Identify which cell holds the provided text, then report its [x, y] central coordinate. 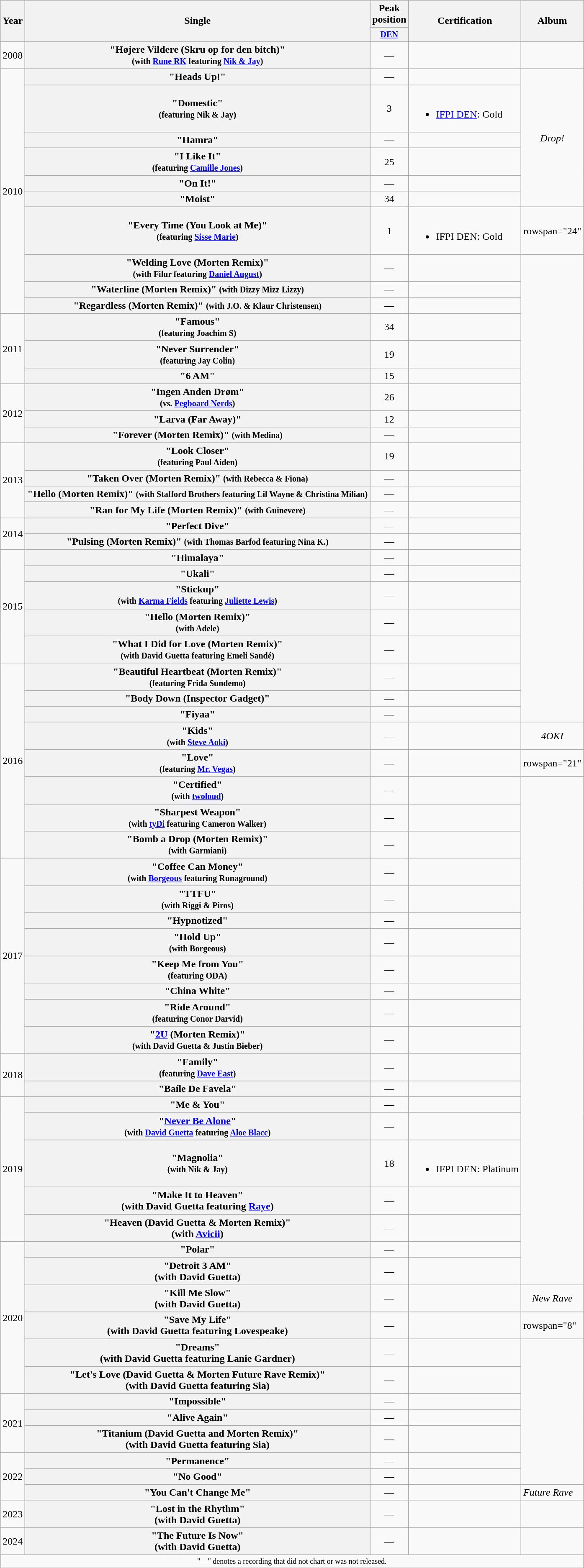
"Perfect Dive" [198, 526]
"Make It to Heaven"(with David Guetta featuring Raye) [198, 1201]
"Domestic" (featuring Nik & Jay) [198, 109]
"Taken Over (Morten Remix)" (with Rebecca & Fiona) [198, 478]
2024 [13, 1541]
"Hypnotized" [198, 921]
2021 [13, 1423]
Album [552, 21]
"Let's Love (David Guetta & Morten Future Rave Remix)"(with David Guetta featuring Sia) [198, 1380]
2022 [13, 1476]
IFPI DEN: Platinum [465, 1163]
"Certified"(with twoloud) [198, 791]
"Bomb a Drop (Morten Remix)"(with Garmiani) [198, 845]
"Kids"(with Steve Aoki) [198, 735]
"Heaven (David Guetta & Morten Remix)"(with Avicii) [198, 1228]
"Beautiful Heartbeat (Morten Remix)"(featuring Frida Sundemo) [198, 677]
"The Future Is Now"(with David Guetta) [198, 1541]
3 [389, 109]
"Me & You" [198, 1104]
2019 [13, 1169]
"Love"(featuring Mr. Vegas) [198, 763]
"Hamra" [198, 140]
"You Can't Change Me" [198, 1492]
2010 [13, 192]
26 [389, 397]
DEN [389, 35]
rowspan="24" [552, 231]
Future Rave [552, 1492]
"Look Closer"(featuring Paul Aiden) [198, 457]
"Regardless (Morten Remix)" (with J.O. & Klaur Christensen) [198, 305]
"No Good" [198, 1476]
2014 [13, 534]
"Sharpest Weapon"(with tyDi featuring Cameron Walker) [198, 817]
2023 [13, 1514]
"Kill Me Slow" (with David Guetta) [198, 1299]
"Hello (Morten Remix)" (with Stafford Brothers featuring Lil Wayne & Christina Milian) [198, 494]
"Heads Up!" [198, 77]
"Detroit 3 AM" (with David Guetta) [198, 1271]
"Baíle De Favela" [198, 1089]
"Moist" [198, 199]
"Impossible" [198, 1401]
"TTFU"(with Riggi & Piros) [198, 899]
"Larva (Far Away)" [198, 419]
"Himalaya" [198, 558]
"Keep Me from You"(featuring ODA) [198, 970]
"Never Be Alone" (with David Guetta featuring Aloe Blacc) [198, 1126]
2018 [13, 1075]
12 [389, 419]
18 [389, 1163]
2011 [13, 348]
"Polar" [198, 1250]
"Dreams" (with David Guetta featuring Lanie Gardner) [198, 1353]
"Waterline (Morten Remix)" (with Dizzy Mizz Lizzy) [198, 290]
2016 [13, 761]
"Titanium (David Guetta and Morten Remix)"(with David Guetta featuring Sia) [198, 1439]
Year [13, 21]
2020 [13, 1318]
"Welding Love (Morten Remix)" (with Filur featuring Daniel August) [198, 268]
"On It!" [198, 183]
"Every Time (You Look at Me)" (featuring Sisse Marie) [198, 231]
"Ran for My Life (Morten Remix)" (with Guinevere) [198, 510]
"Ukali" [198, 574]
"Højere Vildere (Skru op for den bitch)"(with Rune RK featuring Nik & Jay) [198, 55]
"Family"(featuring Dave East) [198, 1067]
2008 [13, 55]
"Forever (Morten Remix)" (with Medina) [198, 435]
"Stickup"(with Karma Fields featuring Juliette Lewis) [198, 595]
"Fiyaa" [198, 714]
New Rave [552, 1299]
2015 [13, 607]
Certification [465, 21]
"China White" [198, 991]
rowspan="8" [552, 1325]
"Pulsing (Morten Remix)" (with Thomas Barfod featuring Nina K.) [198, 542]
"What I Did for Love (Morten Remix)"(with David Guetta featuring Emeli Sandé) [198, 649]
"Permanence" [198, 1460]
"6 AM" [198, 376]
15 [389, 376]
Drop! [552, 138]
"Magnolia" (with Nik & Jay) [198, 1163]
25 [389, 161]
"Alive Again" [198, 1417]
2017 [13, 956]
"Ingen Anden Drøm" (vs. Pegboard Nerds) [198, 397]
"Coffee Can Money"(with Borgeous featuring Runaground) [198, 872]
"—" denotes a recording that did not chart or was not released. [292, 1561]
Single [198, 21]
"2U (Morten Remix)"(with David Guetta & Justin Bieber) [198, 1040]
"I Like It" (featuring Camille Jones) [198, 161]
1 [389, 231]
"Hold Up"(with Borgeous) [198, 942]
2013 [13, 480]
4OKI [552, 735]
2012 [13, 413]
"Lost in the Rhythm"(with David Guetta) [198, 1514]
"Save My Life" (with David Guetta featuring Lovespeake) [198, 1325]
"Famous" (featuring Joachim S) [198, 327]
"Body Down (Inspector Gadget)" [198, 698]
"Never Surrender" (featuring Jay Colin) [198, 354]
"Hello (Morten Remix)"(with Adele) [198, 623]
Peak position [389, 14]
rowspan="21" [552, 763]
"Ride Around"(featuring Conor Darvid) [198, 1012]
